Return (X, Y) of the center of cell containing provided text 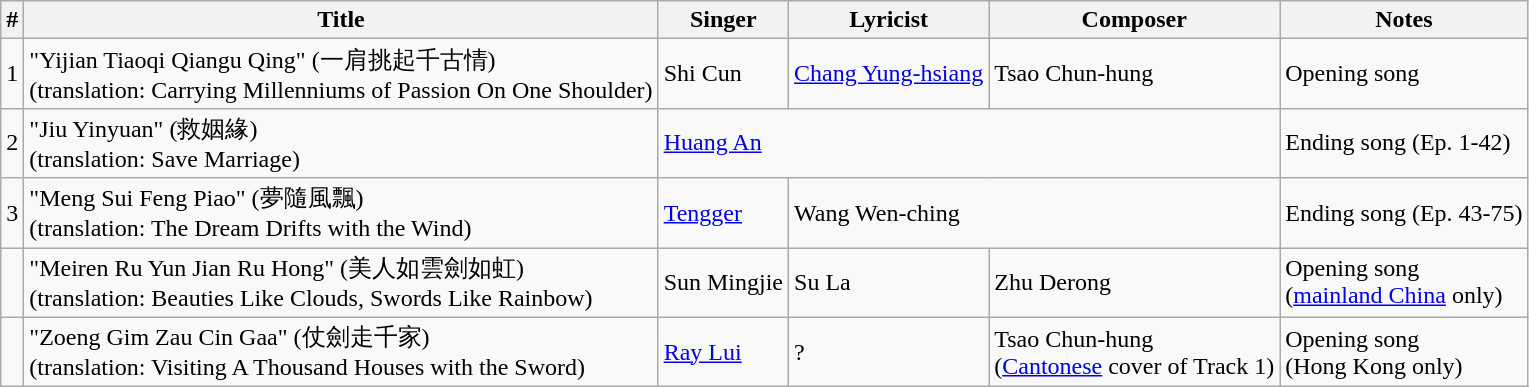
Zhu Derong (1134, 283)
Shi Cun (723, 74)
Lyricist (889, 20)
Opening song (1404, 74)
Tengger (723, 213)
Sun Mingjie (723, 283)
"Jiu Yinyuan" (救姻緣)(translation: Save Marriage) (341, 143)
Singer (723, 20)
Chang Yung-hsiang (889, 74)
Notes (1404, 20)
Wang Wen-ching (1034, 213)
1 (12, 74)
Ray Lui (723, 352)
3 (12, 213)
Tsao Chun-hung(Cantonese cover of Track 1) (1134, 352)
Huang An (969, 143)
"Yijian Tiaoqi Qiangu Qing" (一肩挑起千古情)(translation: Carrying Millenniums of Passion On One Shoulder) (341, 74)
Composer (1134, 20)
# (12, 20)
"Zoeng Gim Zau Cin Gaa" (仗劍走千家)(translation: Visiting A Thousand Houses with the Sword) (341, 352)
Opening song(mainland China only) (1404, 283)
Ending song (Ep. 1-42) (1404, 143)
Su La (889, 283)
? (889, 352)
2 (12, 143)
Opening song(Hong Kong only) (1404, 352)
"Meng Sui Feng Piao" (夢隨風飄)(translation: The Dream Drifts with the Wind) (341, 213)
Tsao Chun-hung (1134, 74)
Ending song (Ep. 43-75) (1404, 213)
"Meiren Ru Yun Jian Ru Hong" (美人如雲劍如虹)(translation: Beauties Like Clouds, Swords Like Rainbow) (341, 283)
Title (341, 20)
